Scan for the cell matching the given text and deliver its (x, y) coordinate at center. 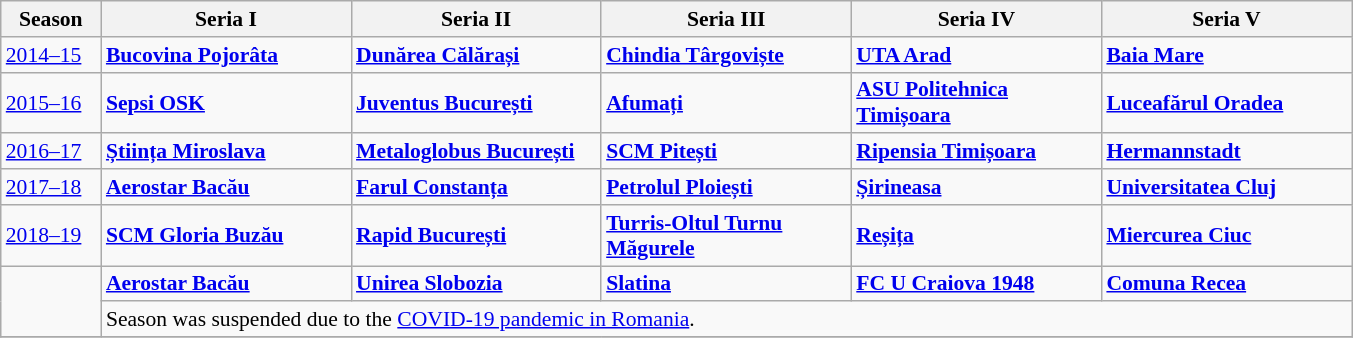
Juventus București (476, 102)
Hermannstadt (1226, 152)
2017–18 (51, 187)
ASU Politehnica Timișoara (976, 102)
Reșița (976, 236)
Seria IV (976, 19)
Miercurea Ciuc (1226, 236)
Farul Constanța (476, 187)
2016–17 (51, 152)
Seria III (726, 19)
Petrolul Ploiești (726, 187)
UTA Arad (976, 55)
Seria II (476, 19)
Știința Miroslava (226, 152)
FC U Craiova 1948 (976, 284)
Slatina (726, 284)
Afumați (726, 102)
Chindia Târgoviște (726, 55)
2015–16 (51, 102)
SCM Gloria Buzău (226, 236)
Metaloglobus București (476, 152)
Turris-Oltul Turnu Măgurele (726, 236)
Seria I (226, 19)
Bucovina Pojorâta (226, 55)
Rapid București (476, 236)
Baia Mare (1226, 55)
Universitatea Cluj (1226, 187)
Comuna Recea (1226, 284)
2014–15 (51, 55)
Dunărea Călărași (476, 55)
Season was suspended due to the COVID-19 pandemic in Romania. (726, 320)
SCM Pitești (726, 152)
Sepsi OSK (226, 102)
2018–19 (51, 236)
Seria V (1226, 19)
Șirineasa (976, 187)
Luceafărul Oradea (1226, 102)
Season (51, 19)
Ripensia Timișoara (976, 152)
Unirea Slobozia (476, 284)
